Search for the cell housing the specified text and yield its (x, y) center coordinate. 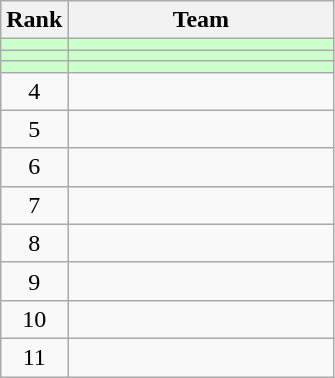
6 (34, 167)
7 (34, 205)
Team (201, 20)
Rank (34, 20)
5 (34, 129)
11 (34, 357)
4 (34, 91)
8 (34, 243)
10 (34, 319)
9 (34, 281)
